Pinpoint the cell where the given text exists, returning its (X, Y) midpoint coordinate. 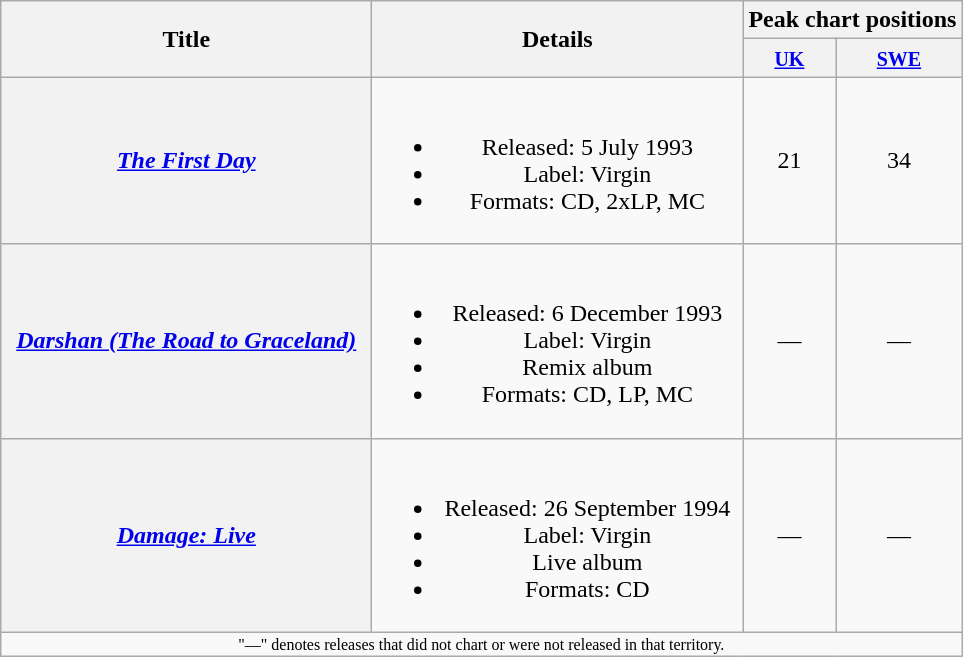
UK (790, 58)
The First Day (186, 160)
Peak chart positions (852, 20)
Title (186, 39)
Damage: Live (186, 535)
34 (899, 160)
Darshan (The Road to Graceland) (186, 341)
21 (790, 160)
Released: 5 July 1993Label: VirginFormats: CD, 2xLP, MC (558, 160)
Released: 26 September 1994Label: VirginLive albumFormats: CD (558, 535)
SWE (899, 58)
"—" denotes releases that did not chart or were not released in that territory. (482, 644)
Released: 6 December 1993Label: VirginRemix albumFormats: CD, LP, MC (558, 341)
Details (558, 39)
